Return [x, y] of the center of cell containing provided text 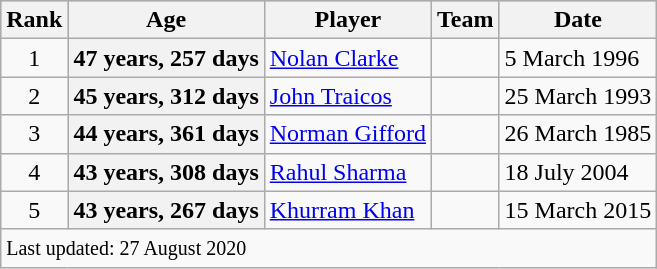
25 March 1993 [578, 96]
Team [466, 20]
45 years, 312 days [166, 96]
Rahul Sharma [348, 172]
2 [34, 96]
26 March 1985 [578, 134]
4 [34, 172]
47 years, 257 days [166, 58]
43 years, 308 days [166, 172]
Khurram Khan [348, 210]
15 March 2015 [578, 210]
Norman Gifford [348, 134]
44 years, 361 days [166, 134]
Last updated: 27 August 2020 [329, 248]
43 years, 267 days [166, 210]
Nolan Clarke [348, 58]
1 [34, 58]
Rank [34, 20]
Age [166, 20]
Date [578, 20]
5 March 1996 [578, 58]
3 [34, 134]
18 July 2004 [578, 172]
Player [348, 20]
John Traicos [348, 96]
5 [34, 210]
